Identify which cell holds the provided text, then report its (X, Y) central coordinate. 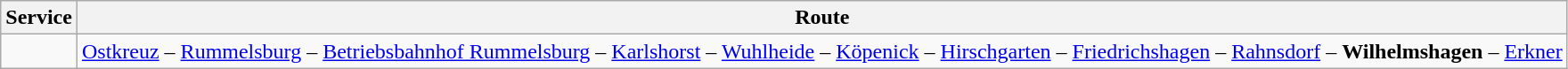
Service (39, 18)
Route (821, 18)
